Pinpoint the cell where the given text exists, returning its (x, y) midpoint coordinate. 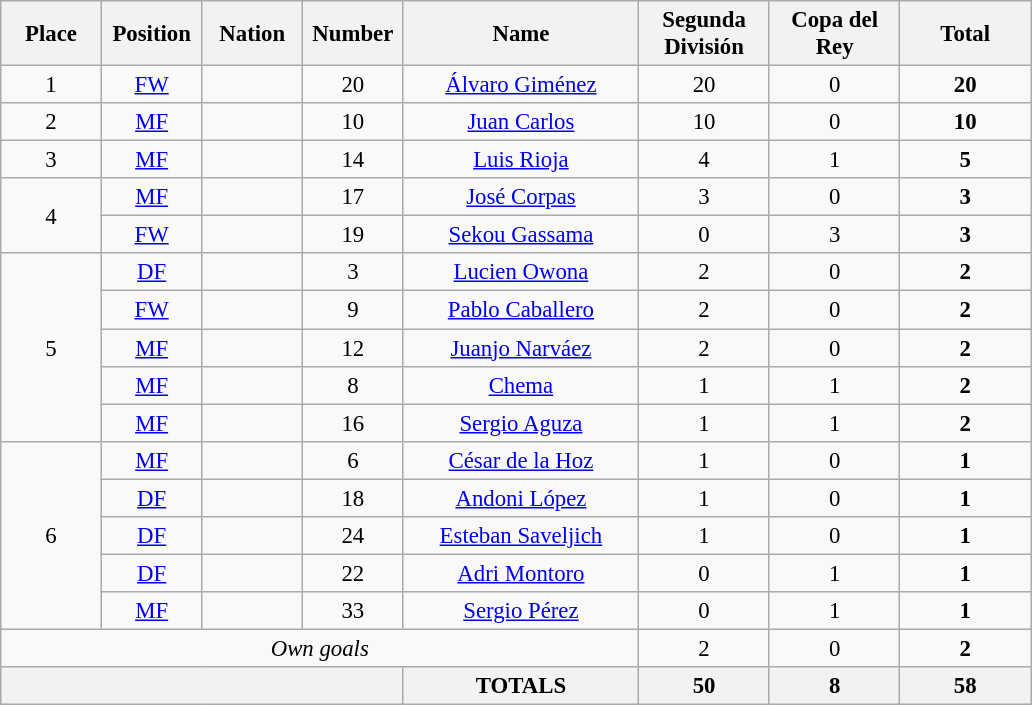
TOTALS (521, 686)
Juanjo Narváez (521, 348)
César de la Hoz (521, 460)
17 (354, 197)
12 (354, 348)
Andoni López (521, 498)
José Corpas (521, 197)
33 (354, 611)
Number (354, 34)
Adri Montoro (521, 573)
Sekou Gassama (521, 235)
Pablo Caballero (521, 310)
Álvaro Giménez (521, 85)
16 (354, 423)
Sergio Aguza (521, 423)
58 (966, 686)
Own goals (320, 648)
24 (354, 536)
Total (966, 34)
19 (354, 235)
Juan Carlos (521, 122)
Sergio Pérez (521, 611)
Position (152, 34)
Nation (252, 34)
Segunda División (704, 34)
Name (521, 34)
Lucien Owona (521, 273)
Place (52, 34)
50 (704, 686)
18 (354, 498)
Esteban Saveljich (521, 536)
9 (354, 310)
14 (354, 160)
22 (354, 573)
Luis Rioja (521, 160)
Copa del Rey (834, 34)
Chema (521, 385)
